Pinpoint the cell where the given text exists, returning its (x, y) midpoint coordinate. 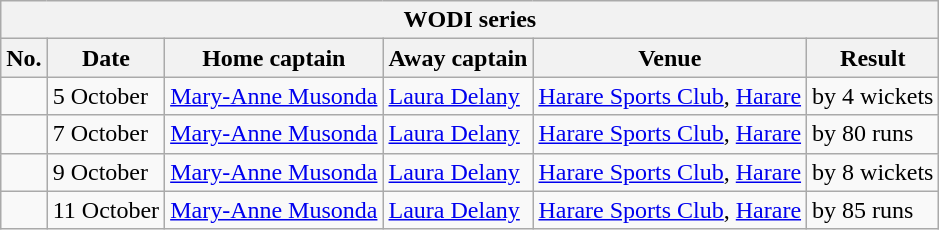
11 October (106, 210)
by 80 runs (873, 134)
Venue (670, 58)
7 October (106, 134)
by 85 runs (873, 210)
5 October (106, 96)
9 October (106, 172)
WODI series (470, 20)
by 8 wickets (873, 172)
Home captain (274, 58)
Date (106, 58)
Away captain (458, 58)
by 4 wickets (873, 96)
Result (873, 58)
No. (24, 58)
